Search for the cell housing the specified text and yield its [x, y] center coordinate. 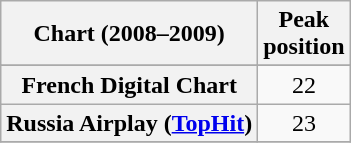
French Digital Chart [130, 85]
Chart (2008–2009) [130, 34]
Peakposition [304, 34]
22 [304, 85]
Russia Airplay (TopHit) [130, 123]
23 [304, 123]
